From the cell containing the given text, extract its center point as (x, y) coordinate. 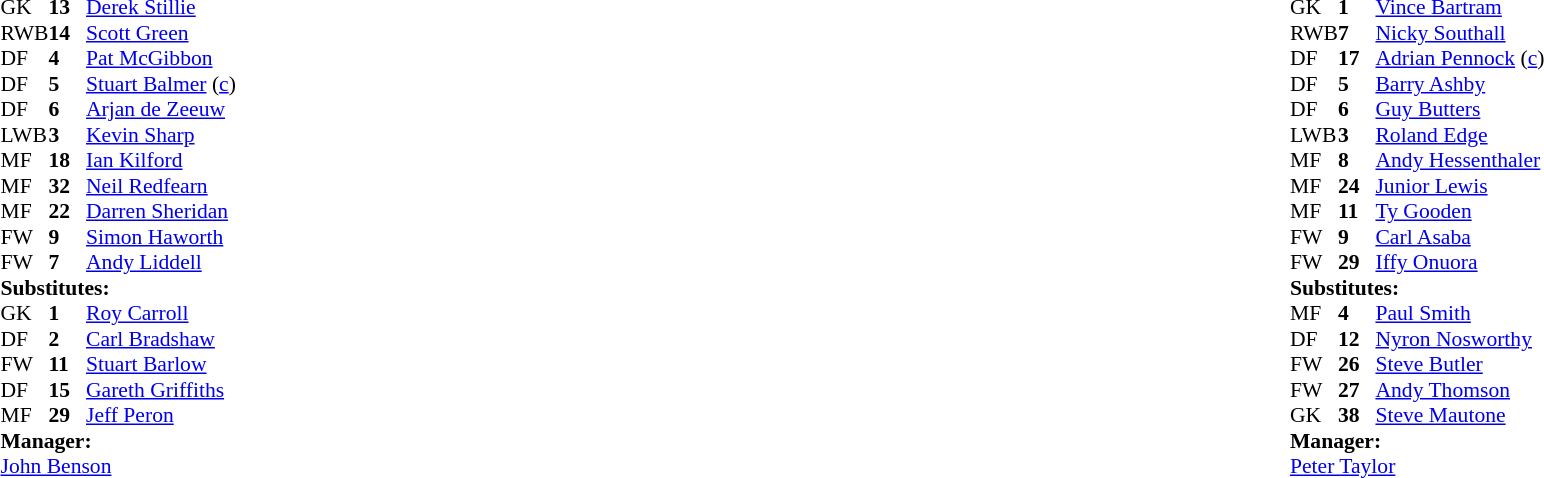
24 (1357, 186)
Steve Mautone (1460, 415)
Andy Liddell (161, 263)
Stuart Balmer (c) (161, 84)
Carl Bradshaw (161, 339)
Pat McGibbon (161, 59)
12 (1357, 339)
Junior Lewis (1460, 186)
Adrian Pennock (c) (1460, 59)
Iffy Onuora (1460, 263)
32 (67, 186)
Guy Butters (1460, 109)
Andy Thomson (1460, 390)
Roy Carroll (161, 313)
27 (1357, 390)
Substitutes: (118, 288)
38 (1357, 415)
Gareth Griffiths (161, 390)
15 (67, 390)
Nyron Nosworthy (1460, 339)
Roland Edge (1460, 135)
Paul Smith (1460, 313)
Kevin Sharp (161, 135)
17 (1357, 59)
Andy Hessenthaler (1460, 161)
2 (67, 339)
Barry Ashby (1460, 84)
Neil Redfearn (161, 186)
Ty Gooden (1460, 211)
Carl Asaba (1460, 237)
18 (67, 161)
Stuart Barlow (161, 365)
14 (67, 33)
Manager: (118, 441)
Arjan de Zeeuw (161, 109)
26 (1357, 365)
Jeff Peron (161, 415)
Simon Haworth (161, 237)
Ian Kilford (161, 161)
8 (1357, 161)
Scott Green (161, 33)
Nicky Southall (1460, 33)
1 (67, 313)
22 (67, 211)
Steve Butler (1460, 365)
Darren Sheridan (161, 211)
